Extract the [x, y] coordinate from the center of the cell holding the provided text.  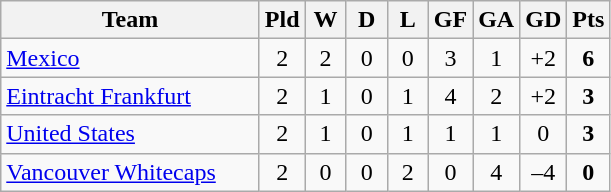
Vancouver Whitecaps [130, 172]
–4 [544, 172]
GA [496, 20]
Pts [588, 20]
Mexico [130, 58]
United States [130, 134]
D [366, 20]
L [408, 20]
Team [130, 20]
Pld [282, 20]
Eintracht Frankfurt [130, 96]
GD [544, 20]
GF [450, 20]
6 [588, 58]
W [326, 20]
